Extract the (x, y) coordinate from the center of the cell holding the provided text.  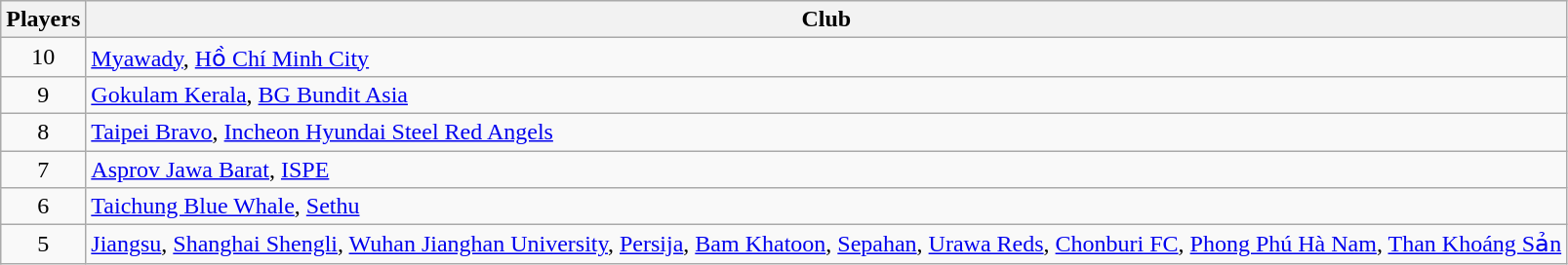
Jiangsu, Shanghai Shengli, Wuhan Jianghan University, Persija, Bam Khatoon, Sepahan, Urawa Reds, Chonburi FC, Phong Phú Hà Nam, Than Khoáng Sản (826, 245)
Myawady, Hồ Chí Minh City (826, 57)
10 (43, 57)
6 (43, 207)
Gokulam Kerala, BG Bundit Asia (826, 95)
8 (43, 132)
Players (43, 19)
Club (826, 19)
7 (43, 169)
Taipei Bravo, Incheon Hyundai Steel Red Angels (826, 132)
5 (43, 245)
9 (43, 95)
Asprov Jawa Barat, ISPE (826, 169)
Taichung Blue Whale, Sethu (826, 207)
